Provide the [x, y] coordinate of the cell's center where the given text is located.  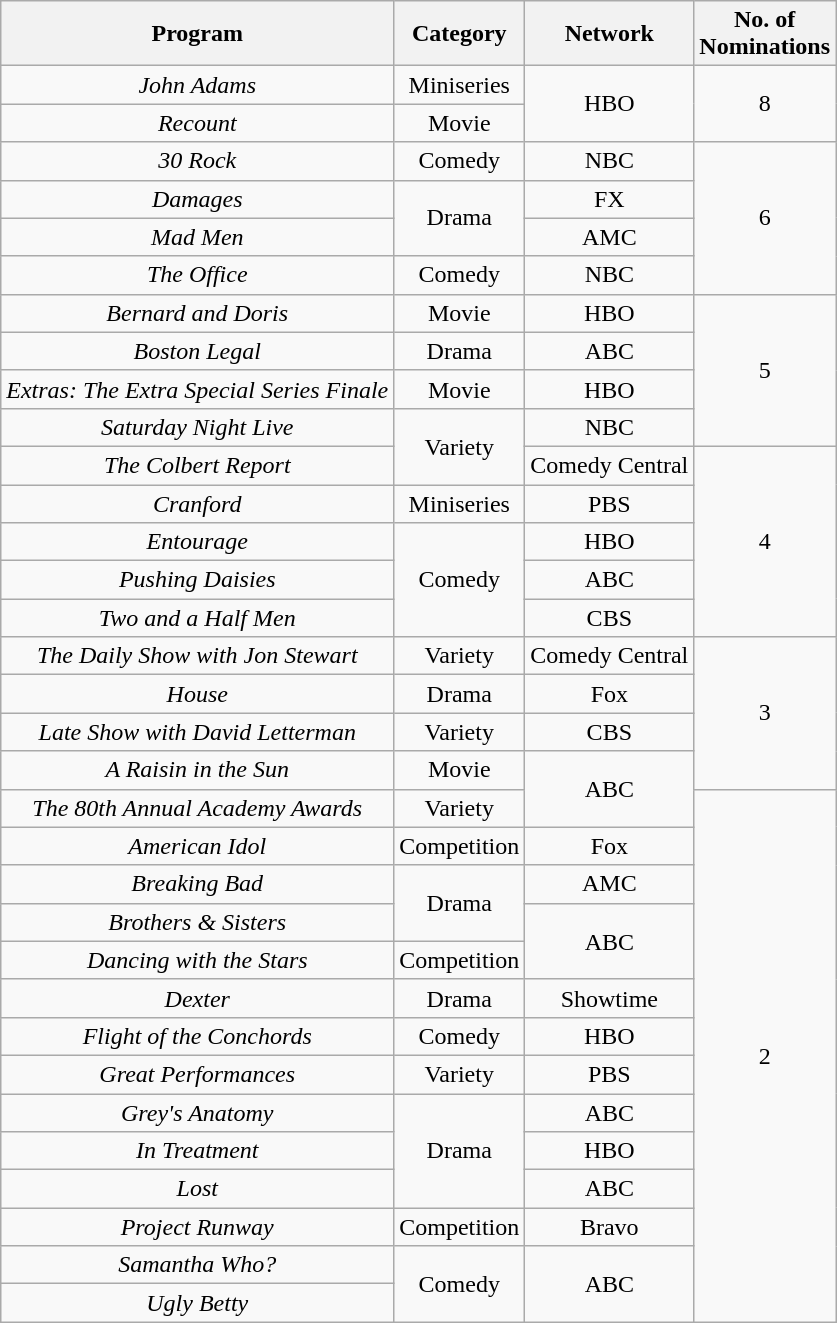
Brothers & Sisters [198, 922]
Program [198, 34]
Grey's Anatomy [198, 1113]
Category [460, 34]
In Treatment [198, 1151]
Dexter [198, 998]
Ugly Betty [198, 1303]
Entourage [198, 542]
No. ofNominations [765, 34]
2 [765, 1056]
Bernard and Doris [198, 313]
Extras: The Extra Special Series Finale [198, 389]
Damages [198, 199]
The Daily Show with Jon Stewart [198, 656]
FX [610, 199]
Samantha Who? [198, 1265]
Project Runway [198, 1227]
4 [765, 541]
The Office [198, 275]
Recount [198, 123]
Two and a Half Men [198, 618]
Network [610, 34]
8 [765, 104]
American Idol [198, 846]
A Raisin in the Sun [198, 770]
Dancing with the Stars [198, 960]
Great Performances [198, 1074]
John Adams [198, 85]
5 [765, 370]
Saturday Night Live [198, 427]
Lost [198, 1189]
The Colbert Report [198, 465]
The 80th Annual Academy Awards [198, 808]
Pushing Daisies [198, 580]
Boston Legal [198, 351]
Cranford [198, 503]
Bravo [610, 1227]
3 [765, 713]
Showtime [610, 998]
Breaking Bad [198, 884]
House [198, 694]
Late Show with David Letterman [198, 732]
Mad Men [198, 237]
Flight of the Conchords [198, 1036]
30 Rock [198, 161]
6 [765, 218]
